Identify which cell holds the provided text, then report its [X, Y] central coordinate. 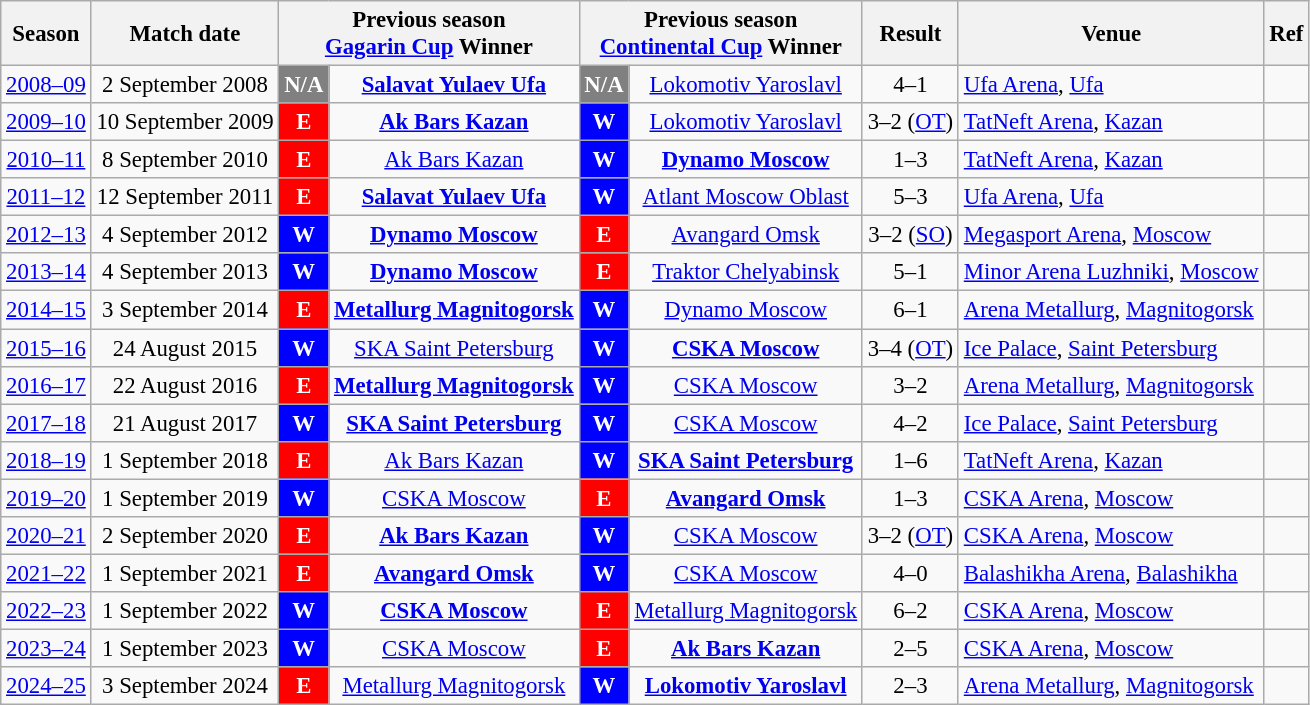
Balashikha Arena, Balashikha [1110, 573]
4 September 2013 [185, 273]
2–3 [910, 686]
6–1 [910, 310]
2014–15 [46, 310]
2023–24 [46, 648]
3–2 [910, 385]
2015–16 [46, 348]
2018–19 [46, 460]
Atlant Moscow Oblast [746, 197]
1 September 2019 [185, 498]
2020–21 [46, 536]
6–2 [910, 611]
5–3 [910, 197]
2019–20 [46, 498]
2 September 2020 [185, 536]
2008–09 [46, 85]
4–0 [910, 573]
2013–14 [46, 273]
3–4 (OT) [910, 348]
2011–12 [46, 197]
2024–25 [46, 686]
Previous seasonGagarin Cup Winner [429, 34]
12 September 2011 [185, 197]
Megasport Arena, Moscow [1110, 235]
3 September 2014 [185, 310]
Traktor Chelyabinsk [746, 273]
2–5 [910, 648]
1 September 2021 [185, 573]
Minor Arena Luzhniki, Moscow [1110, 273]
2017–18 [46, 423]
Ref [1286, 34]
24 August 2015 [185, 348]
2016–17 [46, 385]
Venue [1110, 34]
1 September 2022 [185, 611]
8 September 2010 [185, 160]
1–6 [910, 460]
2022–23 [46, 611]
5–1 [910, 273]
10 September 2009 [185, 122]
4 September 2012 [185, 235]
2012–13 [46, 235]
1 September 2018 [185, 460]
3 September 2024 [185, 686]
1 September 2023 [185, 648]
2010–11 [46, 160]
2 September 2008 [185, 85]
Match date [185, 34]
4–1 [910, 85]
2009–10 [46, 122]
2021–22 [46, 573]
Season [46, 34]
4–2 [910, 423]
3–2 (SO) [910, 235]
Result [910, 34]
22 August 2016 [185, 385]
Previous seasonContinental Cup Winner [720, 34]
21 August 2017 [185, 423]
